Locate the cell with the specified text and output its (x, y) center coordinate. 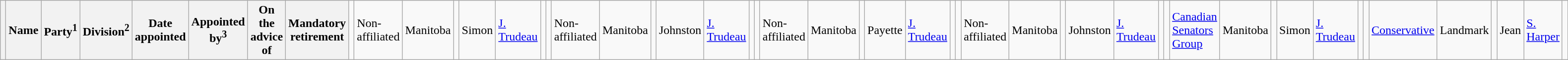
Mandatory retirement (318, 30)
Appointed by3 (218, 30)
Party1 (61, 30)
Conservative (1403, 30)
Payette (885, 30)
Name (24, 30)
Division2 (106, 30)
Jean (1510, 30)
S. Harper (1543, 30)
Landmark (1464, 30)
Date appointed (160, 30)
On the advice of (266, 30)
Canadian Senators Group (1195, 30)
